Return the [x, y] coordinate for the center point of the cell that contains the specified text.  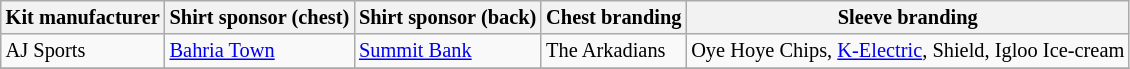
Summit Bank [448, 51]
Sleeve branding [908, 17]
Oye Hoye Chips, K-Electric, Shield, Igloo Ice-cream [908, 51]
Shirt sponsor (chest) [260, 17]
Chest branding [614, 17]
The Arkadians [614, 51]
Shirt sponsor (back) [448, 17]
Bahria Town [260, 51]
Kit manufacturer [83, 17]
AJ Sports [83, 51]
